Find where the given text appears and provide that cell's center as (X, Y) coordinate. 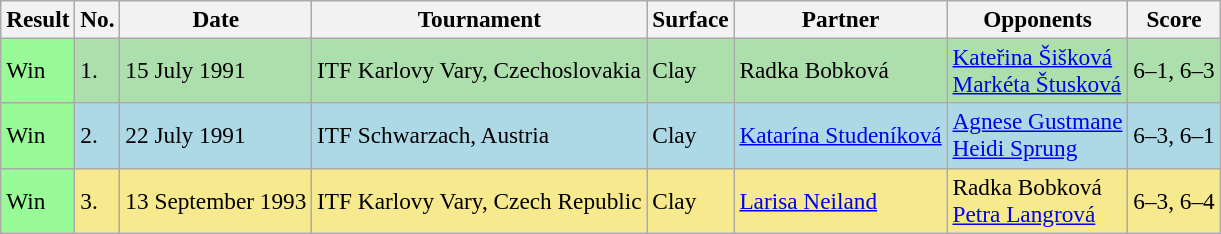
Surface (690, 19)
Date (216, 19)
Opponents (1038, 19)
Larisa Neiland (840, 200)
1. (98, 70)
6–3, 6–1 (1174, 136)
Partner (840, 19)
Agnese Gustmane Heidi Sprung (1038, 136)
3. (98, 200)
13 September 1993 (216, 200)
Katarína Studeníková (840, 136)
Tournament (480, 19)
No. (98, 19)
15 July 1991 (216, 70)
ITF Karlovy Vary, Czech Republic (480, 200)
Radka Bobková (840, 70)
ITF Karlovy Vary, Czechoslovakia (480, 70)
ITF Schwarzach, Austria (480, 136)
6–1, 6–3 (1174, 70)
Score (1174, 19)
6–3, 6–4 (1174, 200)
2. (98, 136)
22 July 1991 (216, 136)
Kateřina Šišková Markéta Štusková (1038, 70)
Radka Bobková Petra Langrová (1038, 200)
Result (38, 19)
